Detect which cell encompasses the target text, then output its (X, Y) center coordinate. 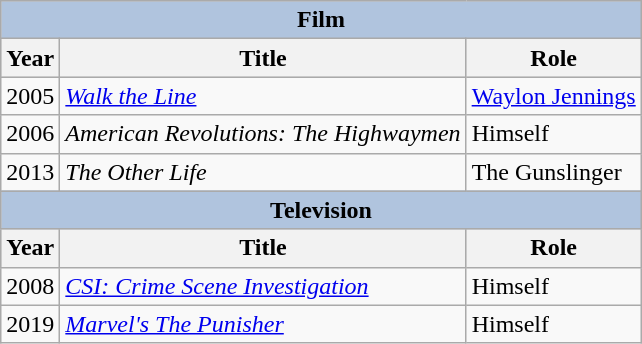
The Other Life (263, 172)
Film (321, 20)
Marvel's The Punisher (263, 324)
CSI: Crime Scene Investigation (263, 286)
2006 (30, 134)
2019 (30, 324)
Walk the Line (263, 96)
2008 (30, 286)
2005 (30, 96)
American Revolutions: The Highwaymen (263, 134)
The Gunslinger (554, 172)
Waylon Jennings (554, 96)
2013 (30, 172)
Television (321, 210)
